Scan for the cell matching the given text and deliver its (X, Y) coordinate at center. 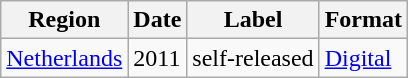
Label (253, 20)
Region (64, 20)
Netherlands (64, 58)
2011 (158, 58)
Date (158, 20)
Digital (363, 58)
Format (363, 20)
self-released (253, 58)
